Detect which cell encompasses the target text, then output its (X, Y) center coordinate. 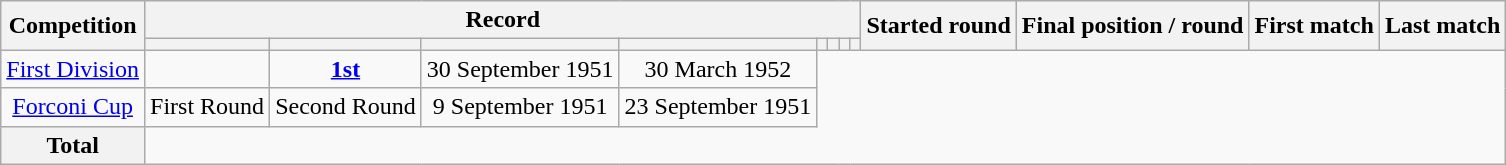
Competition (73, 26)
30 March 1952 (718, 69)
Last match (1442, 26)
9 September 1951 (520, 107)
Final position / round (1132, 26)
First match (1314, 26)
1st (346, 69)
Total (73, 145)
Record (503, 20)
Started round (938, 26)
Forconi Cup (73, 107)
First Division (73, 69)
Second Round (346, 107)
30 September 1951 (520, 69)
23 September 1951 (718, 107)
First Round (208, 107)
